Provide the (x, y) coordinate of the cell's center where the given text is located.  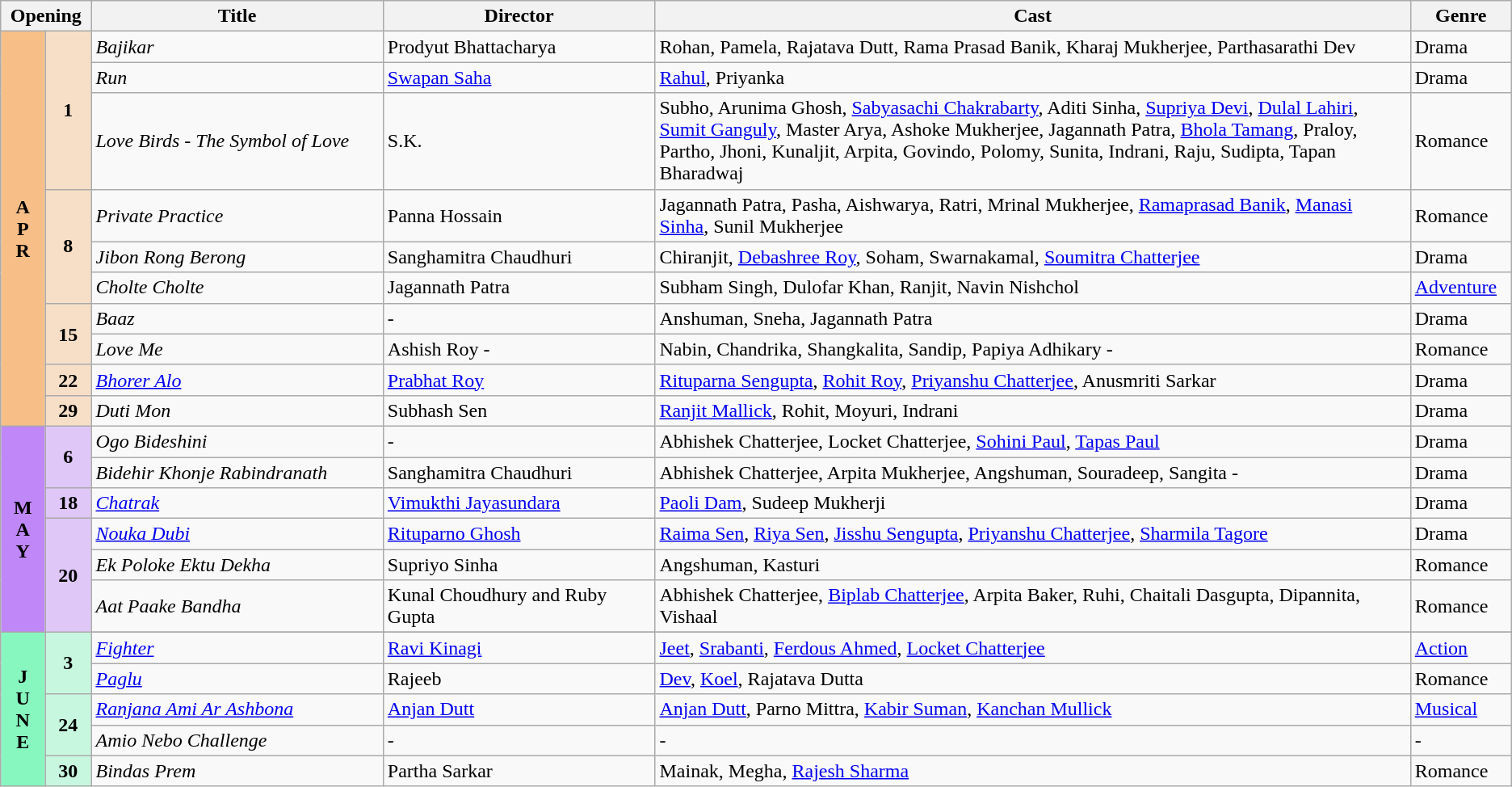
Nabin, Chandrika, Shangkalita, Sandip, Papiya Adhikary - (1032, 349)
Director (519, 16)
Ranjit Mallick, Rohit, Moyuri, Indrani (1032, 410)
Panna Hossain (519, 215)
8 (68, 246)
Amio Nebo Challenge (237, 740)
24 (68, 725)
Jeet, Srabanti, Ferdous Ahmed, Locket Chatterjee (1032, 648)
1 (68, 110)
Jagannath Patra, Pasha, Aishwarya, Ratri, Mrinal Mukherjee, Ramaprasad Banik, Manasi Sinha, Sunil Mukherjee (1032, 215)
Adventure (1460, 288)
Nouka Dubi (237, 534)
Anshuman, Sneha, Jagannath Patra (1032, 318)
6 (68, 457)
Cholte Cholte (237, 288)
Raima Sen, Riya Sen, Jisshu Sengupta, Priyanshu Chatterjee, Sharmila Tagore (1032, 534)
Mainak, Megha, Rajesh Sharma (1032, 771)
Anjan Dutt (519, 709)
Prabhat Roy (519, 380)
Private Practice (237, 215)
Title (237, 16)
Dev, Koel, Rajatava Dutta (1032, 679)
Rituparno Ghosh (519, 534)
Ranjana Ami Ar Ashbona (237, 709)
JUNE (23, 709)
S.K. (519, 141)
Anjan Dutt, Parno Mittra, Kabir Suman, Kanchan Mullick (1032, 709)
MAY (23, 528)
22 (68, 380)
Love Birds - The Symbol of Love (237, 141)
Supriyo Sinha (519, 565)
Kunal Choudhury and Ruby Gupta (519, 606)
Vimukthi Jayasundara (519, 503)
Swapan Saha (519, 78)
Jagannath Patra (519, 288)
Fighter (237, 648)
Paoli Dam, Sudeep Mukherji (1032, 503)
Rohan, Pamela, Rajatava Dutt, Rama Prasad Banik, Kharaj Mukherjee, Parthasarathi Dev (1032, 47)
Musical (1460, 709)
Rahul, Priyanka (1032, 78)
Partha Sarkar (519, 771)
Rituparna Sengupta, Rohit Roy, Priyanshu Chatterjee, Anusmriti Sarkar (1032, 380)
Subham Singh, Dulofar Khan, Ranjit, Navin Nishchol (1032, 288)
Cast (1032, 16)
Run (237, 78)
20 (68, 575)
15 (68, 334)
Baaz (237, 318)
APR (23, 229)
29 (68, 410)
Duti Mon (237, 410)
Jibon Rong Berong (237, 257)
Aat Paake Bandha (237, 606)
Bajikar (237, 47)
Angshuman, Kasturi (1032, 565)
Bindas Prem (237, 771)
Ek Poloke Ektu Dekha (237, 565)
Abhishek Chatterjee, Locket Chatterjee, Sohini Paul, Tapas Paul (1032, 441)
Bidehir Khonje Rabindranath (237, 473)
Love Me (237, 349)
Ogo Bideshini (237, 441)
Prodyut Bhattacharya (519, 47)
Bhorer Alo (237, 380)
3 (68, 663)
Opening (46, 16)
30 (68, 771)
Chatrak (237, 503)
Subhash Sen (519, 410)
Genre (1460, 16)
Ravi Kinagi (519, 648)
Rajeeb (519, 679)
Paglu (237, 679)
Chiranjit, Debashree Roy, Soham, Swarnakamal, Soumitra Chatterjee (1032, 257)
Ashish Roy - (519, 349)
Abhishek Chatterjee, Arpita Mukherjee, Angshuman, Souradeep, Sangita - (1032, 473)
18 (68, 503)
Abhishek Chatterjee, Biplab Chatterjee, Arpita Baker, Ruhi, Chaitali Dasgupta, Dipannita, Vishaal (1032, 606)
Action (1460, 648)
